Locate the cell with the specified text and output its [x, y] center coordinate. 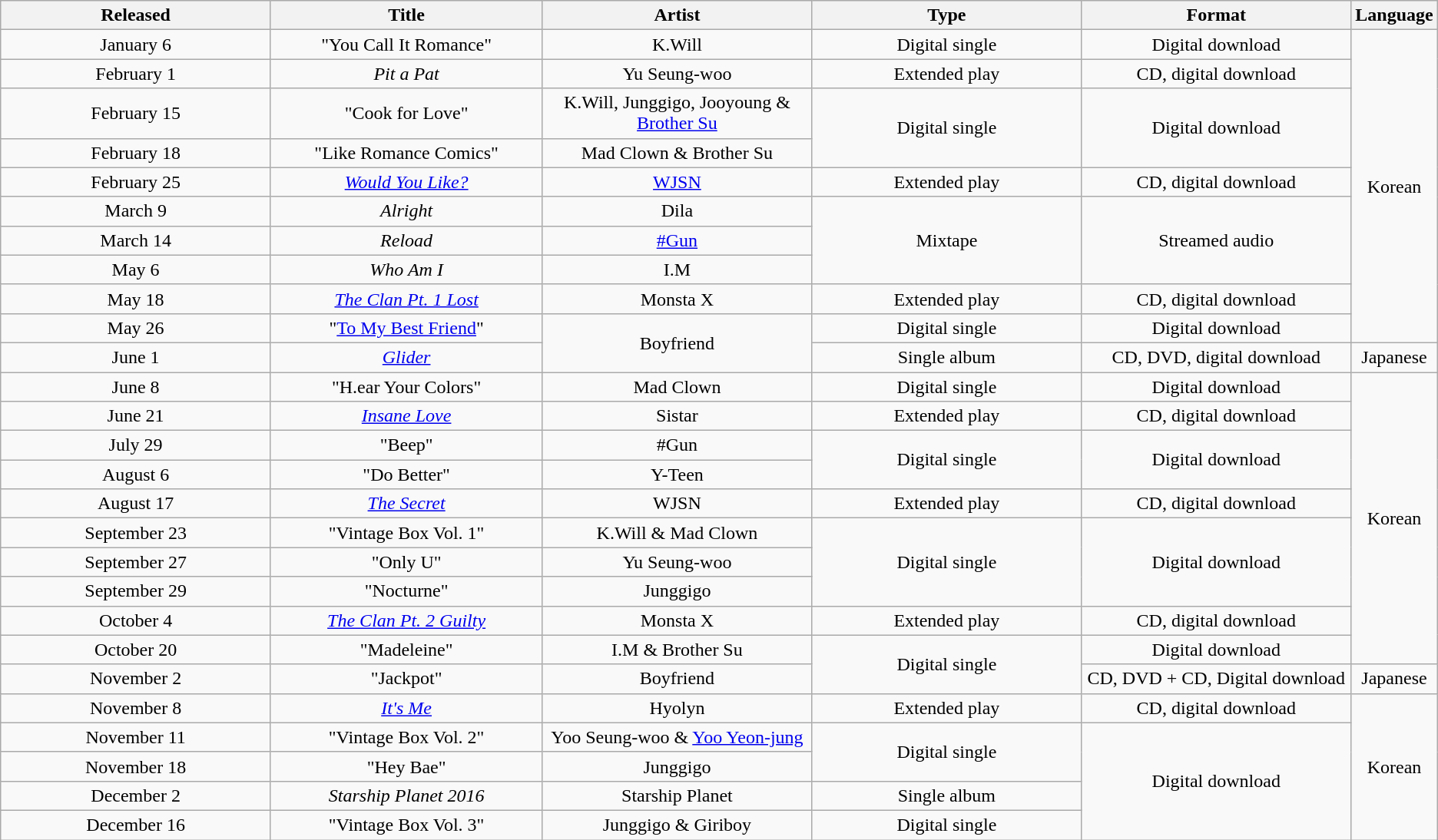
November 11 [136, 737]
November 2 [136, 679]
January 6 [136, 45]
Artist [678, 15]
CD, DVD, digital download [1217, 357]
Sistar [678, 416]
Hyolyn [678, 708]
K.Will & Mad Clown [678, 533]
June 8 [136, 386]
K.Will, Junggigo, Jooyoung & Brother Su [678, 114]
September 27 [136, 562]
September 29 [136, 591]
Released [136, 15]
"Beep" [406, 445]
"Vintage Box Vol. 1" [406, 533]
Dila [678, 211]
"You Call It Romance" [406, 45]
The Clan Pt. 2 Guilty [406, 620]
March 9 [136, 211]
Streamed audio [1217, 240]
"Vintage Box Vol. 3" [406, 825]
"Cook for Love" [406, 114]
Mad Clown [678, 386]
Mad Clown & Brother Su [678, 153]
"Vintage Box Vol. 2" [406, 737]
CD, DVD + CD, Digital download [1217, 679]
October 20 [136, 650]
June 1 [136, 357]
"Hey Bae" [406, 766]
"Madeleine" [406, 650]
"Jackpot" [406, 679]
Type [946, 15]
"Do Better" [406, 475]
February 15 [136, 114]
Would You Like? [406, 182]
May 18 [136, 299]
Starship Planet 2016 [406, 795]
I.M & Brother Su [678, 650]
November 8 [136, 708]
The Clan Pt. 1 Lost [406, 299]
Who Am I [406, 270]
June 21 [136, 416]
It's Me [406, 708]
August 17 [136, 504]
I.M [678, 270]
The Secret [406, 504]
Reload [406, 240]
Y-Teen [678, 475]
July 29 [136, 445]
September 23 [136, 533]
May 26 [136, 328]
"H.ear Your Colors" [406, 386]
February 25 [136, 182]
August 6 [136, 475]
"Nocturne" [406, 591]
Alright [406, 211]
Mixtape [946, 240]
Title [406, 15]
December 16 [136, 825]
K.Will [678, 45]
October 4 [136, 620]
Glider [406, 357]
"Only U" [406, 562]
February 1 [136, 74]
Format [1217, 15]
Junggigo & Giriboy [678, 825]
December 2 [136, 795]
Yoo Seung-woo & Yoo Yeon-jung [678, 737]
March 14 [136, 240]
February 18 [136, 153]
May 6 [136, 270]
Starship Planet [678, 795]
Pit a Pat [406, 74]
November 18 [136, 766]
Insane Love [406, 416]
"To My Best Friend" [406, 328]
Language [1394, 15]
"Like Romance Comics" [406, 153]
